Pinpoint the cell where the given text exists, returning its [x, y] midpoint coordinate. 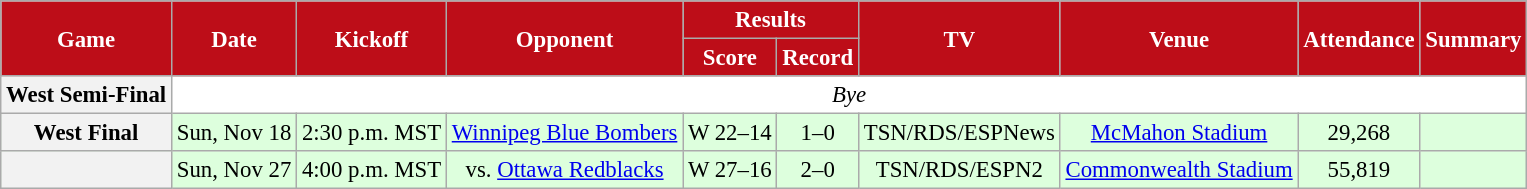
55,819 [1359, 170]
2–0 [818, 170]
Commonwealth Stadium [1179, 170]
Attendance [1359, 38]
Opponent [564, 38]
Bye [848, 95]
1–0 [818, 133]
Record [818, 58]
Winnipeg Blue Bombers [564, 133]
TV [959, 38]
Date [234, 38]
vs. Ottawa Redblacks [564, 170]
Results [771, 20]
Summary [1474, 38]
McMahon Stadium [1179, 133]
Sun, Nov 27 [234, 170]
West Semi-Final [86, 95]
29,268 [1359, 133]
W 27–16 [730, 170]
West Final [86, 133]
Kickoff [372, 38]
W 22–14 [730, 133]
TSN/RDS/ESPNews [959, 133]
Score [730, 58]
Venue [1179, 38]
Game [86, 38]
Sun, Nov 18 [234, 133]
4:00 p.m. MST [372, 170]
TSN/RDS/ESPN2 [959, 170]
2:30 p.m. MST [372, 133]
